For the text-containing cell, return its midpoint in (X, Y) coordinate format. 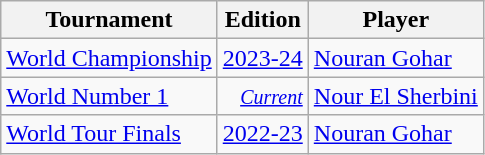
Nour El Sherbini (396, 96)
2023-24 (262, 58)
World Championship (109, 58)
Current (262, 96)
World Number 1 (109, 96)
Tournament (109, 20)
Edition (262, 20)
2022-23 (262, 134)
Player (396, 20)
World Tour Finals (109, 134)
